Identify which cell holds the provided text, then report its (X, Y) central coordinate. 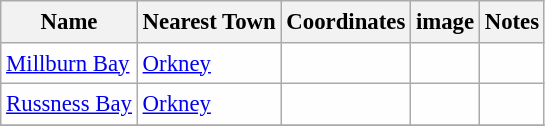
Name (70, 22)
Russness Bay (70, 104)
image (446, 22)
Notes (512, 22)
Nearest Town (209, 22)
Coordinates (346, 22)
Millburn Bay (70, 62)
